Return the (x, y) coordinate for the center point of the cell that contains the specified text.  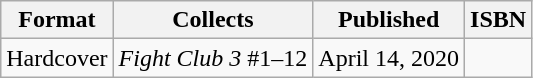
ISBN (498, 20)
Hardcover (57, 58)
Format (57, 20)
Fight Club 3 #1–12 (213, 58)
Published (389, 20)
Collects (213, 20)
April 14, 2020 (389, 58)
